Output the (X, Y) coordinate of the center of the cell containing the given text.  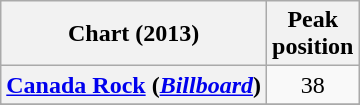
Chart (2013) (134, 34)
Canada Rock (Billboard) (134, 85)
Peakposition (313, 34)
38 (313, 85)
